Pinpoint the cell where the given text exists, returning its [X, Y] midpoint coordinate. 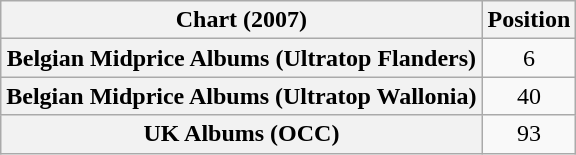
Belgian Midprice Albums (Ultratop Wallonia) [242, 96]
Position [529, 20]
Chart (2007) [242, 20]
UK Albums (OCC) [242, 134]
6 [529, 58]
93 [529, 134]
40 [529, 96]
Belgian Midprice Albums (Ultratop Flanders) [242, 58]
